Identify which cell holds the provided text, then report its (X, Y) central coordinate. 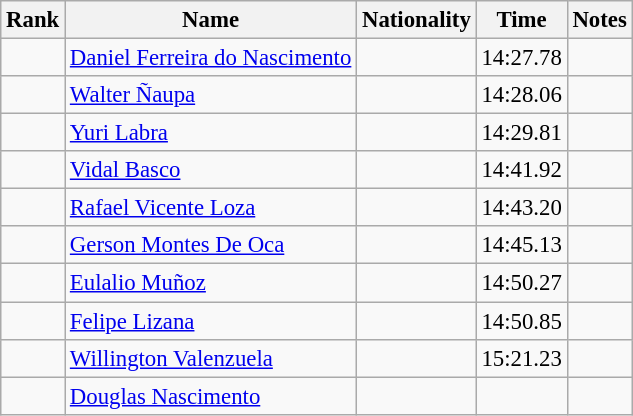
Daniel Ferreira do Nascimento (211, 58)
14:41.92 (522, 170)
Vidal Basco (211, 170)
Felipe Lizana (211, 321)
Rank (33, 20)
14:50.27 (522, 283)
Nationality (416, 20)
Time (522, 20)
14:28.06 (522, 95)
Willington Valenzuela (211, 358)
14:43.20 (522, 208)
14:45.13 (522, 245)
Eulalio Muñoz (211, 283)
14:50.85 (522, 321)
Name (211, 20)
15:21.23 (522, 358)
Rafael Vicente Loza (211, 208)
Douglas Nascimento (211, 396)
14:29.81 (522, 133)
Yuri Labra (211, 133)
Gerson Montes De Oca (211, 245)
Notes (600, 20)
Walter Ñaupa (211, 95)
14:27.78 (522, 58)
